For the text-containing cell, return its midpoint in [x, y] coordinate format. 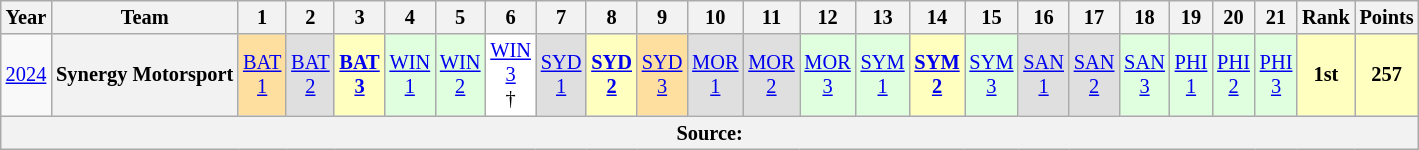
PHI2 [1234, 75]
5 [460, 17]
SAN2 [1094, 75]
9 [662, 17]
BAT1 [262, 75]
WIN3† [510, 75]
BAT3 [359, 75]
257 [1387, 75]
12 [828, 17]
19 [1192, 17]
10 [715, 17]
1st [1326, 75]
11 [771, 17]
6 [510, 17]
Points [1387, 17]
SAN1 [1043, 75]
4 [410, 17]
SYM3 [991, 75]
18 [1144, 17]
14 [938, 17]
7 [561, 17]
2024 [26, 75]
SYM2 [938, 75]
SYD1 [561, 75]
Year [26, 17]
2 [310, 17]
SYD3 [662, 75]
13 [883, 17]
20 [1234, 17]
MOR2 [771, 75]
WIN1 [410, 75]
SYD2 [611, 75]
Synergy Motorsport [144, 75]
PHI1 [1192, 75]
Rank [1326, 17]
15 [991, 17]
BAT2 [310, 75]
PHI3 [1276, 75]
Team [144, 17]
16 [1043, 17]
3 [359, 17]
MOR3 [828, 75]
1 [262, 17]
SAN3 [1144, 75]
21 [1276, 17]
8 [611, 17]
WIN2 [460, 75]
17 [1094, 17]
Source: [710, 133]
MOR1 [715, 75]
SYM1 [883, 75]
